Scan for the cell matching the given text and deliver its (x, y) coordinate at center. 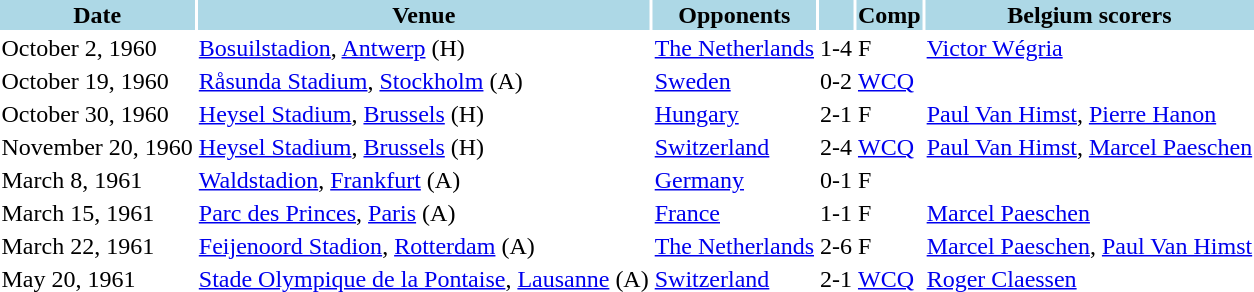
Victor Wégria (1089, 48)
March 15, 1961 (97, 213)
1-4 (836, 48)
Belgium scorers (1089, 15)
October 2, 1960 (97, 48)
Waldstadion, Frankfurt (A) (424, 180)
2-1 (836, 114)
Venue (424, 15)
France (734, 213)
1-1 (836, 213)
Råsunda Stadium, Stockholm (A) (424, 81)
Marcel Paeschen, Paul Van Himst (1089, 246)
Hungary (734, 114)
Marcel Paeschen (1089, 213)
Paul Van Himst, Pierre Hanon (1089, 114)
March 22, 1961 (97, 246)
0-2 (836, 81)
2-4 (836, 147)
Switzerland (734, 147)
Parc des Princes, Paris (A) (424, 213)
March 8, 1961 (97, 180)
Comp (889, 15)
0-1 (836, 180)
Opponents (734, 15)
October 19, 1960 (97, 81)
Date (97, 15)
Bosuilstadion, Antwerp (H) (424, 48)
Sweden (734, 81)
Feijenoord Stadion, Rotterdam (A) (424, 246)
October 30, 1960 (97, 114)
2-6 (836, 246)
Germany (734, 180)
Paul Van Himst, Marcel Paeschen (1089, 147)
November 20, 1960 (97, 147)
